From the cell containing the given text, extract its center point as [X, Y] coordinate. 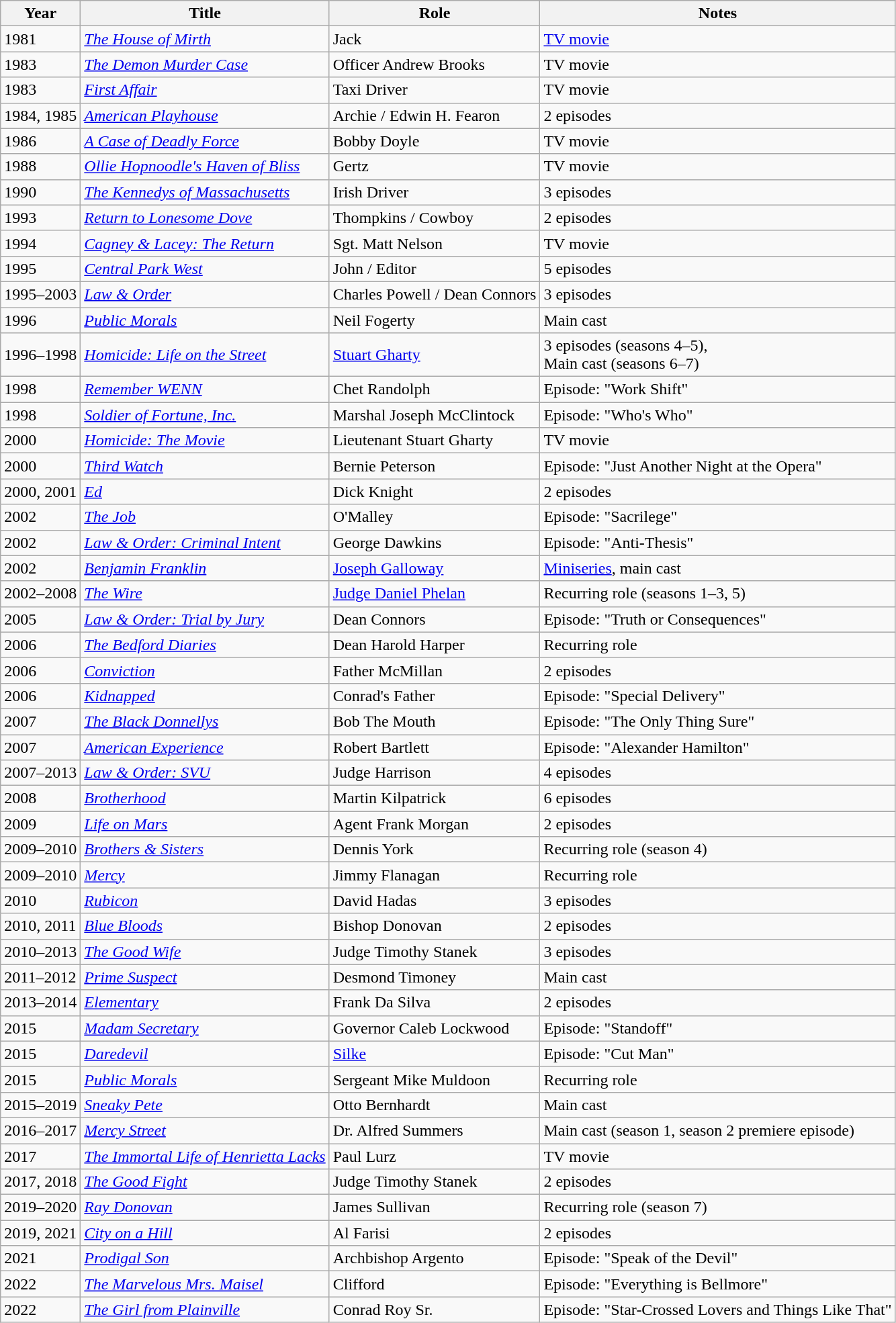
Marshal Joseph McClintock [435, 415]
Prodigal Son [205, 1259]
1988 [40, 167]
3 episodes (seasons 4–5),Main cast (seasons 6–7) [717, 355]
The Black Donnellys [205, 721]
Archbishop Argento [435, 1259]
Benjamin Franklin [205, 568]
The Immortal Life of Henrietta Lacks [205, 1156]
Mercy [205, 875]
Episode: "Just Another Night at the Opera" [717, 466]
Stuart Gharty [435, 355]
Lieutenant Stuart Gharty [435, 441]
The Marvelous Mrs. Maisel [205, 1284]
Bernie Peterson [435, 466]
Episode: "Anti-Thesis" [717, 543]
Brothers & Sisters [205, 850]
2005 [40, 619]
4 episodes [717, 773]
Daredevil [205, 1054]
Conrad's Father [435, 696]
Law & Order: Criminal Intent [205, 543]
The Girl from Plainville [205, 1310]
Sneaky Pete [205, 1105]
Law & Order: Trial by Jury [205, 619]
Notes [717, 13]
2010–2013 [40, 952]
Remember WENN [205, 390]
Clifford [435, 1284]
2009 [40, 824]
Return to Lonesome Dove [205, 218]
Dean Connors [435, 619]
Dick Knight [435, 492]
Homicide: The Movie [205, 441]
The Good Wife [205, 952]
American Playhouse [205, 116]
Episode: "Standoff" [717, 1028]
2007–2013 [40, 773]
1996–1998 [40, 355]
A Case of Deadly Force [205, 141]
John / Editor [435, 269]
Episode: "Work Shift" [717, 390]
1984, 1985 [40, 116]
1990 [40, 192]
Martin Kilpatrick [435, 799]
Joseph Galloway [435, 568]
Cagney & Lacey: The Return [205, 243]
Taxi Driver [435, 90]
Third Watch [205, 466]
2021 [40, 1259]
2010, 2011 [40, 926]
Prime Suspect [205, 977]
City on a Hill [205, 1233]
Miniseries, main cast [717, 568]
Recurring role (season 4) [717, 850]
2016–2017 [40, 1130]
Episode: "Speak of the Devil" [717, 1259]
2011–2012 [40, 977]
Year [40, 13]
Episode: "Star-Crossed Lovers and Things Like That" [717, 1310]
1993 [40, 218]
Dean Harold Harper [435, 645]
Bobby Doyle [435, 141]
Recurring role (seasons 1–3, 5) [717, 594]
George Dawkins [435, 543]
Frank Da Silva [435, 1003]
Conrad Roy Sr. [435, 1310]
Dennis York [435, 850]
The Kennedys of Massachusetts [205, 192]
Agent Frank Morgan [435, 824]
Rubicon [205, 901]
1996 [40, 320]
2017 [40, 1156]
James Sullivan [435, 1207]
Archie / Edwin H. Fearon [435, 116]
Conviction [205, 670]
Kidnapped [205, 696]
Brotherhood [205, 799]
Irish Driver [435, 192]
Ray Donovan [205, 1207]
6 episodes [717, 799]
1981 [40, 39]
The Bedford Diaries [205, 645]
Role [435, 13]
The Good Fight [205, 1182]
Episode: "Sacrilege" [717, 517]
2019–2020 [40, 1207]
Sergeant Mike Muldoon [435, 1079]
5 episodes [717, 269]
Episode: "Everything is Bellmore" [717, 1284]
Homicide: Life on the Street [205, 355]
Mercy Street [205, 1130]
Elementary [205, 1003]
The House of Mirth [205, 39]
David Hadas [435, 901]
Charles Powell / Dean Connors [435, 294]
Episode: "Special Delivery" [717, 696]
Ed [205, 492]
The Demon Murder Case [205, 64]
The Wire [205, 594]
2010 [40, 901]
2000, 2001 [40, 492]
Blue Bloods [205, 926]
1994 [40, 243]
Soldier of Fortune, Inc. [205, 415]
Judge Daniel Phelan [435, 594]
Neil Fogerty [435, 320]
1995 [40, 269]
2019, 2021 [40, 1233]
Paul Lurz [435, 1156]
Episode: "Who's Who" [717, 415]
Bishop Donovan [435, 926]
Father McMillan [435, 670]
Officer Andrew Brooks [435, 64]
Otto Bernhardt [435, 1105]
Al Farisi [435, 1233]
Title [205, 13]
Central Park West [205, 269]
Law & Order: SVU [205, 773]
Chet Randolph [435, 390]
Jimmy Flanagan [435, 875]
Life on Mars [205, 824]
Episode: "Alexander Hamilton" [717, 747]
Jack [435, 39]
Silke [435, 1054]
2008 [40, 799]
1995–2003 [40, 294]
2002–2008 [40, 594]
Bob The Mouth [435, 721]
The Job [205, 517]
2017, 2018 [40, 1182]
Dr. Alfred Summers [435, 1130]
Governor Caleb Lockwood [435, 1028]
Gertz [435, 167]
2013–2014 [40, 1003]
Episode: "Truth or Consequences" [717, 619]
Law & Order [205, 294]
Thompkins / Cowboy [435, 218]
Episode: "The Only Thing Sure" [717, 721]
Recurring role (season 7) [717, 1207]
Ollie Hopnoodle's Haven of Bliss [205, 167]
Episode: "Cut Man" [717, 1054]
Judge Harrison [435, 773]
1986 [40, 141]
O'Malley [435, 517]
American Experience [205, 747]
Madam Secretary [205, 1028]
Robert Bartlett [435, 747]
2015–2019 [40, 1105]
Main cast (season 1, season 2 premiere episode) [717, 1130]
Desmond Timoney [435, 977]
Sgt. Matt Nelson [435, 243]
First Affair [205, 90]
